Locate the cell with the specified text and output its (x, y) center coordinate. 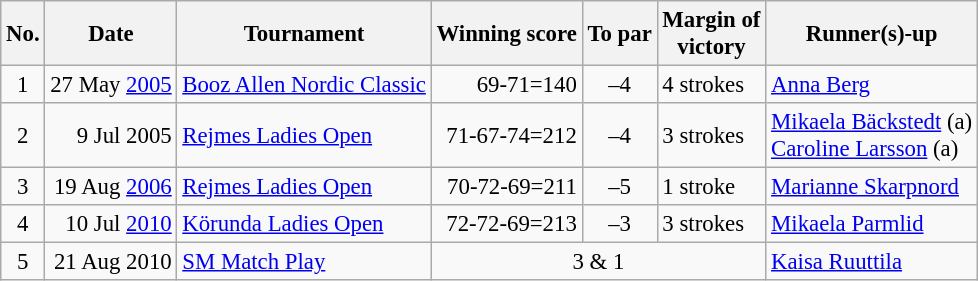
70-72-69=211 (506, 187)
Winning score (506, 34)
–5 (620, 187)
3 & 1 (598, 262)
Mikaela Bäckstedt (a) Caroline Larsson (a) (872, 136)
Anna Berg (872, 85)
10 Jul 2010 (111, 224)
SM Match Play (304, 262)
2 (23, 136)
1 stroke (712, 187)
Date (111, 34)
Margin ofvictory (712, 34)
4 (23, 224)
3 (23, 187)
Runner(s)-up (872, 34)
–3 (620, 224)
4 strokes (712, 85)
5 (23, 262)
69-71=140 (506, 85)
1 (23, 85)
Mikaela Parmlid (872, 224)
72-72-69=213 (506, 224)
Marianne Skarpnord (872, 187)
Kaisa Ruuttila (872, 262)
No. (23, 34)
9 Jul 2005 (111, 136)
Körunda Ladies Open (304, 224)
Booz Allen Nordic Classic (304, 85)
27 May 2005 (111, 85)
19 Aug 2006 (111, 187)
Tournament (304, 34)
To par (620, 34)
21 Aug 2010 (111, 262)
71-67-74=212 (506, 136)
